Return (x, y) of the center of cell containing provided text 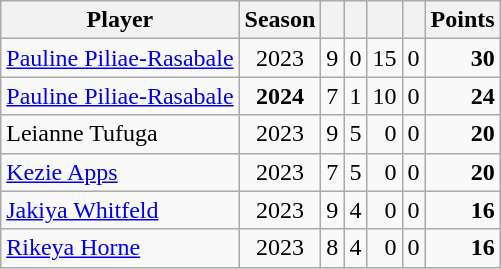
1 (356, 96)
15 (384, 58)
Season (280, 20)
2024 (280, 96)
Jakiya Whitfeld (120, 210)
Player (120, 20)
Points (462, 20)
Leianne Tufuga (120, 134)
Rikeya Horne (120, 248)
10 (384, 96)
8 (332, 248)
Kezie Apps (120, 172)
24 (462, 96)
30 (462, 58)
